Locate the cell with the specified text and output its [x, y] center coordinate. 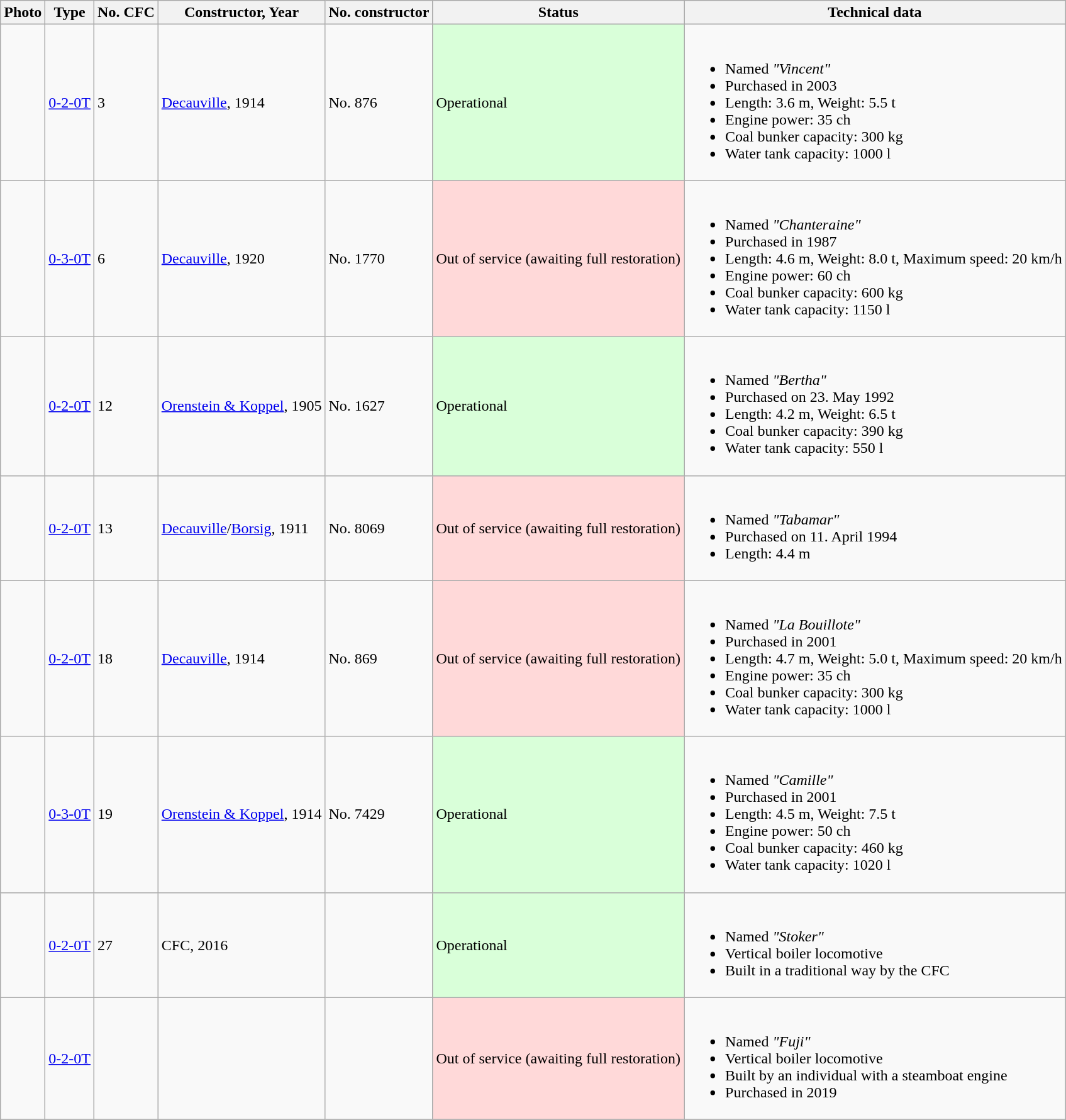
Technical data [875, 13]
No. constructor [379, 13]
No. CFC [126, 13]
6 [126, 258]
Named "Camille"Purchased in 2001Length: 4.5 m, Weight: 7.5 tEngine power: 50 chCoal bunker capacity: 460 kgWater tank capacity: 1020 l [875, 814]
CFC, 2016 [242, 945]
Named "Fuji"Vertical boiler locomotiveBuilt by an individual with a steamboat enginePurchased in 2019 [875, 1058]
Decauville/Borsig, 1911 [242, 528]
No. 7429 [379, 814]
Constructor, Year [242, 13]
No. 1627 [379, 406]
27 [126, 945]
No. 8069 [379, 528]
Named "Vincent"Purchased in 2003Length: 3.6 m, Weight: 5.5 tEngine power: 35 chCoal bunker capacity: 300 kgWater tank capacity: 1000 l [875, 103]
19 [126, 814]
Named "Bertha"Purchased on 23. May 1992Length: 4.2 m, Weight: 6.5 tCoal bunker capacity: 390 kgWater tank capacity: 550 l [875, 406]
No. 1770 [379, 258]
Decauville, 1920 [242, 258]
Named "Tabamar"Purchased on 11. April 1994Length: 4.4 m [875, 528]
Orenstein & Koppel, 1905 [242, 406]
3 [126, 103]
Named "Stoker"Vertical boiler locomotiveBuilt in a traditional way by the CFC [875, 945]
Type [70, 13]
18 [126, 658]
No. 869 [379, 658]
No. 876 [379, 103]
Orenstein & Koppel, 1914 [242, 814]
Status [558, 13]
13 [126, 528]
12 [126, 406]
Photo [23, 13]
